Find where the given text appears and provide that cell's center as (x, y) coordinate. 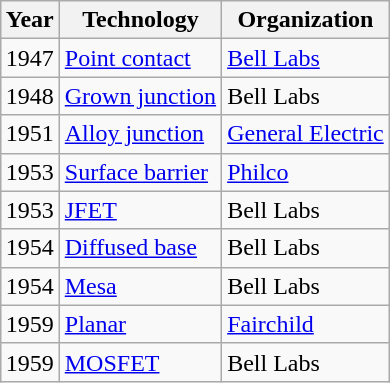
Surface barrier (140, 172)
Organization (306, 20)
Mesa (140, 286)
Alloy junction (140, 134)
1947 (30, 58)
MOSFET (140, 362)
Diffused base (140, 248)
1948 (30, 96)
Grown junction (140, 96)
Philco (306, 172)
Point contact (140, 58)
Fairchild (306, 324)
Technology (140, 20)
General Electric (306, 134)
JFET (140, 210)
Planar (140, 324)
Year (30, 20)
1951 (30, 134)
